From the cell containing the given text, extract its center point as [x, y] coordinate. 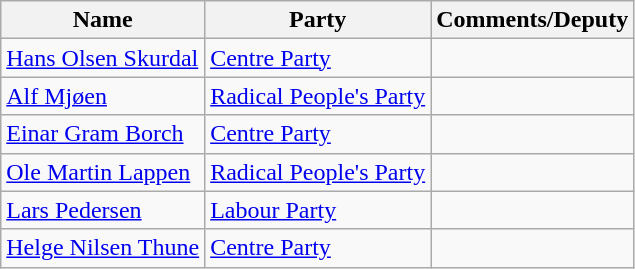
Helge Nilsen Thune [103, 248]
Lars Pedersen [103, 210]
Alf Mjøen [103, 96]
Labour Party [318, 210]
Name [103, 20]
Party [318, 20]
Comments/Deputy [532, 20]
Hans Olsen Skurdal [103, 58]
Ole Martin Lappen [103, 172]
Einar Gram Borch [103, 134]
